Return the [x, y] coordinate for the center point of the cell that contains the specified text.  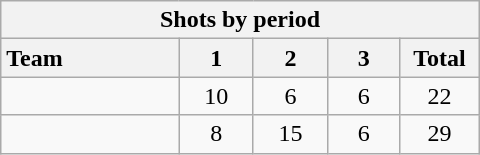
8 [216, 134]
3 [364, 58]
22 [440, 96]
10 [216, 96]
Team [90, 58]
29 [440, 134]
1 [216, 58]
15 [290, 134]
Total [440, 58]
Shots by period [240, 20]
2 [290, 58]
